Provide the (x, y) coordinate of the cell's center where the given text is located.  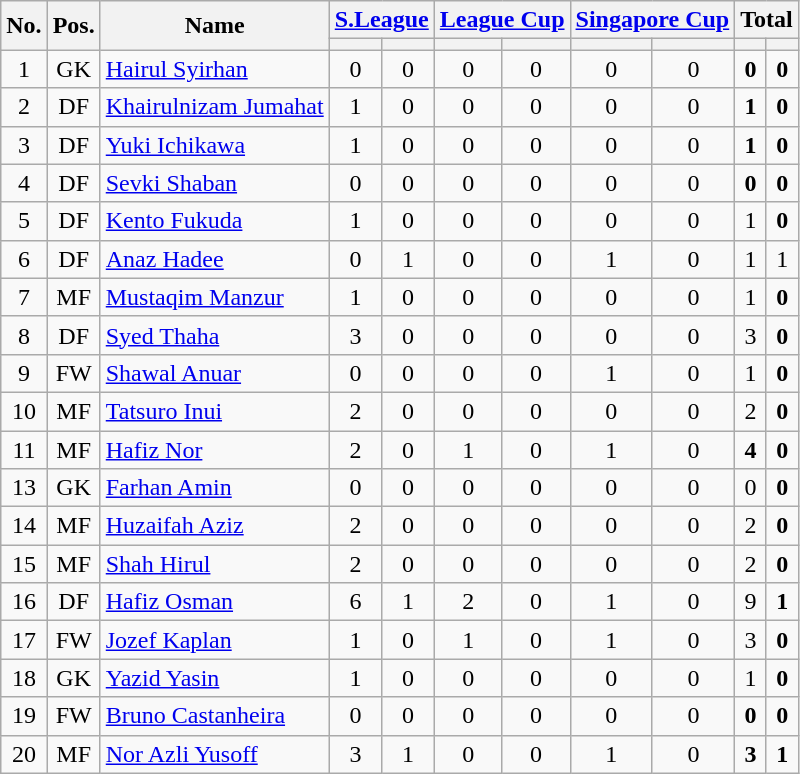
16 (24, 602)
Nor Azli Yusoff (214, 754)
17 (24, 640)
No. (24, 26)
Hafiz Nor (214, 449)
10 (24, 411)
19 (24, 716)
Yuki Ichikawa (214, 145)
League Cup (502, 20)
Hairul Syirhan (214, 69)
Shah Hirul (214, 564)
Farhan Amin (214, 488)
20 (24, 754)
15 (24, 564)
Bruno Castanheira (214, 716)
Shawal Anuar (214, 373)
Pos. (74, 26)
Total (767, 20)
Anaz Hadee (214, 259)
Yazid Yasin (214, 678)
7 (24, 297)
Jozef Kaplan (214, 640)
11 (24, 449)
18 (24, 678)
14 (24, 526)
Hafiz Osman (214, 602)
Kento Fukuda (214, 221)
Khairulnizam Jumahat (214, 107)
5 (24, 221)
Mustaqim Manzur (214, 297)
Huzaifah Aziz (214, 526)
Name (214, 26)
Tatsuro Inui (214, 411)
Syed Thaha (214, 335)
13 (24, 488)
S.League (382, 20)
Singapore Cup (652, 20)
8 (24, 335)
Sevki Shaban (214, 183)
